Find where the given text appears and provide that cell's center as (X, Y) coordinate. 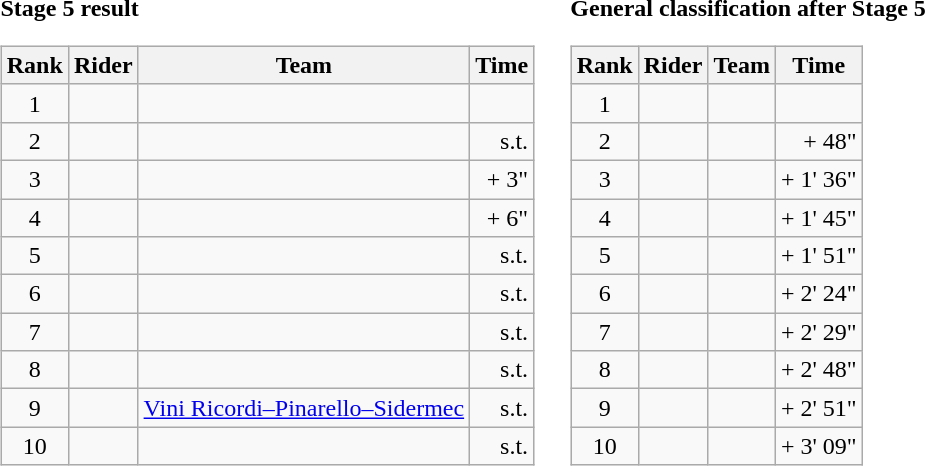
+ 2' 29" (818, 332)
+ 6" (502, 217)
+ 3" (502, 179)
+ 48" (818, 141)
+ 3' 09" (818, 446)
+ 2' 48" (818, 370)
+ 2' 51" (818, 408)
+ 1' 51" (818, 256)
+ 1' 45" (818, 217)
Vini Ricordi–Pinarello–Sidermec (304, 408)
+ 2' 24" (818, 294)
+ 1' 36" (818, 179)
